Pinpoint the cell where the given text exists, returning its [x, y] midpoint coordinate. 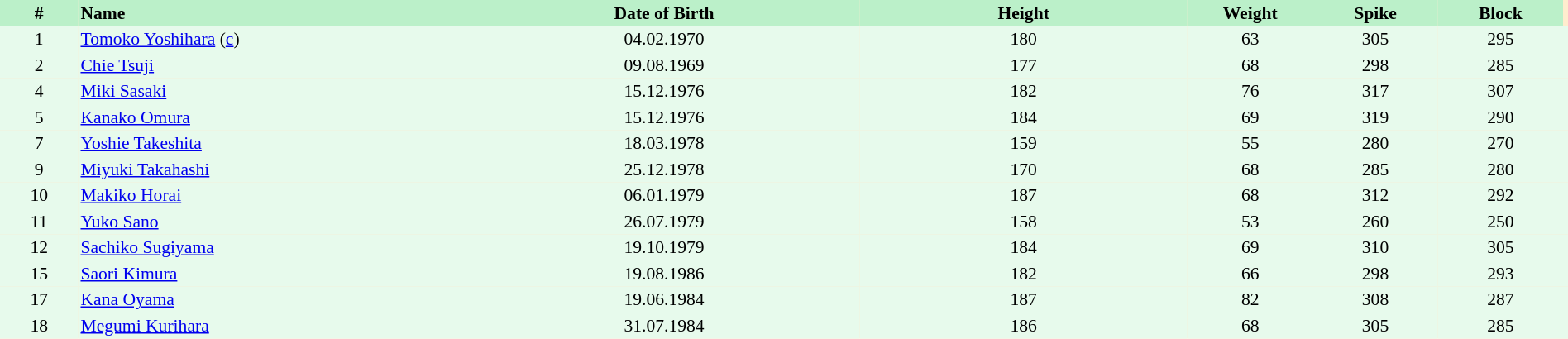
Height [1024, 13]
4 [39, 91]
76 [1250, 91]
09.08.1969 [664, 65]
26.07.1979 [664, 222]
1 [39, 40]
66 [1250, 274]
Block [1500, 13]
290 [1500, 117]
317 [1374, 91]
Yoshie Takeshita [273, 144]
250 [1500, 222]
18 [39, 326]
19.10.1979 [664, 248]
Kanako Omura [273, 117]
295 [1500, 40]
19.08.1986 [664, 274]
Yuko Sano [273, 222]
308 [1374, 299]
12 [39, 248]
82 [1250, 299]
Miki Sasaki [273, 91]
260 [1374, 222]
06.01.1979 [664, 195]
Name [273, 13]
17 [39, 299]
319 [1374, 117]
11 [39, 222]
293 [1500, 274]
Spike [1374, 13]
312 [1374, 195]
287 [1500, 299]
Saori Kimura [273, 274]
310 [1374, 248]
5 [39, 117]
Tomoko Yoshihara (c) [273, 40]
15 [39, 274]
Makiko Horai [273, 195]
270 [1500, 144]
18.03.1978 [664, 144]
Sachiko Sugiyama [273, 248]
10 [39, 195]
Chie Tsuji [273, 65]
180 [1024, 40]
159 [1024, 144]
9 [39, 169]
25.12.1978 [664, 169]
292 [1500, 195]
53 [1250, 222]
170 [1024, 169]
55 [1250, 144]
Date of Birth [664, 13]
63 [1250, 40]
186 [1024, 326]
177 [1024, 65]
Miyuki Takahashi [273, 169]
19.06.1984 [664, 299]
Kana Oyama [273, 299]
31.07.1984 [664, 326]
2 [39, 65]
Weight [1250, 13]
Megumi Kurihara [273, 326]
04.02.1970 [664, 40]
# [39, 13]
158 [1024, 222]
307 [1500, 91]
7 [39, 144]
